Output the [x, y] coordinate of the center of the cell containing the given text.  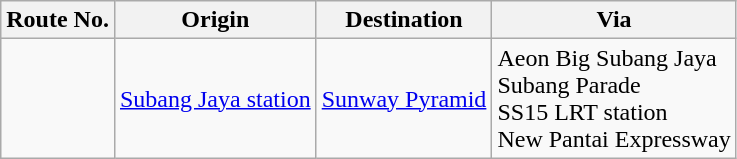
Route No. [58, 20]
Aeon Big Subang Jaya Subang Parade SS15 LRT station New Pantai Expressway [614, 98]
Sunway Pyramid [404, 98]
Via [614, 20]
Subang Jaya station [215, 98]
Origin [215, 20]
Destination [404, 20]
